Find where the given text appears and provide that cell's center as [X, Y] coordinate. 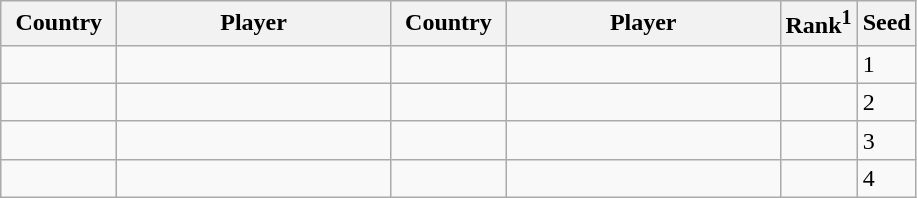
4 [886, 178]
3 [886, 140]
2 [886, 102]
1 [886, 64]
Rank1 [818, 24]
Seed [886, 24]
